From the cell containing the given text, extract its center point as (X, Y) coordinate. 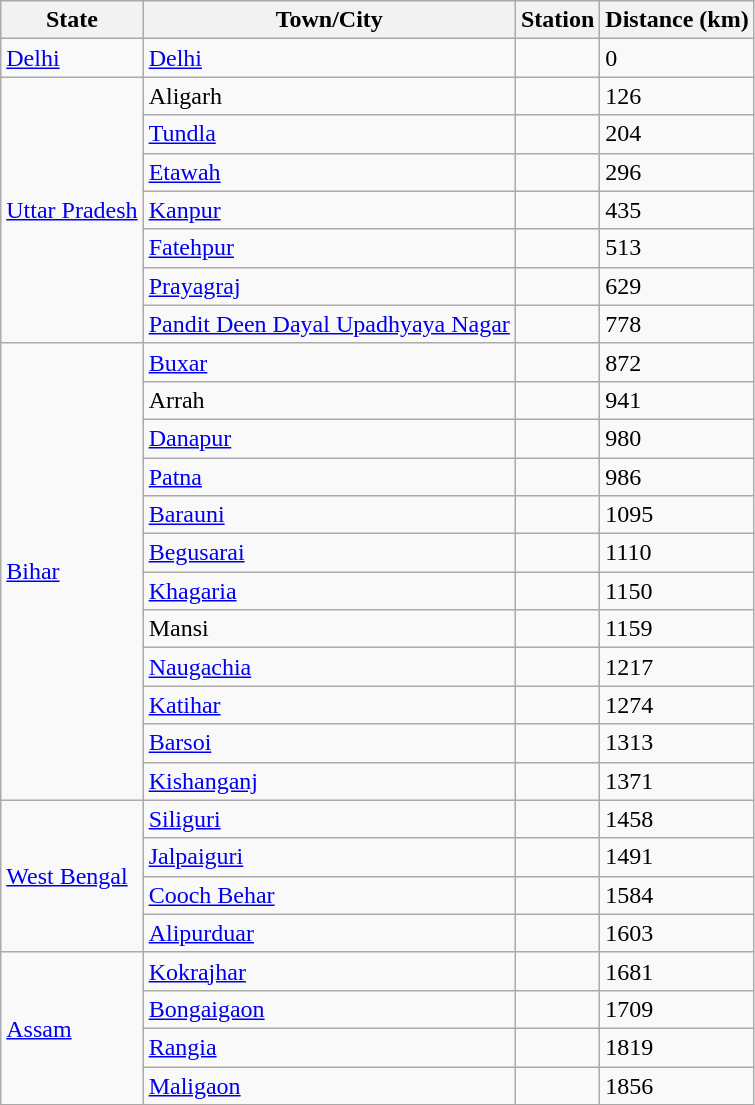
1709 (677, 1009)
Tundla (329, 134)
1681 (677, 971)
1491 (677, 857)
Buxar (329, 362)
Kishanganj (329, 781)
Maligaon (329, 1085)
Fatehpur (329, 248)
Alipurduar (329, 933)
1371 (677, 781)
1110 (677, 553)
1458 (677, 819)
435 (677, 210)
204 (677, 134)
513 (677, 248)
Cooch Behar (329, 895)
Arrah (329, 400)
Bongaigaon (329, 1009)
126 (677, 96)
Distance (km) (677, 20)
1819 (677, 1047)
Kanpur (329, 210)
1603 (677, 933)
Aligarh (329, 96)
Etawah (329, 172)
Danapur (329, 438)
941 (677, 400)
0 (677, 58)
Patna (329, 477)
Station (557, 20)
Uttar Pradesh (72, 210)
1095 (677, 515)
1217 (677, 667)
Katihar (329, 705)
629 (677, 286)
296 (677, 172)
Pandit Deen Dayal Upadhyaya Nagar (329, 324)
Khagaria (329, 591)
Kokrajhar (329, 971)
Begusarai (329, 553)
State (72, 20)
Rangia (329, 1047)
1313 (677, 743)
Assam (72, 1028)
Siliguri (329, 819)
872 (677, 362)
1159 (677, 629)
Jalpaiguri (329, 857)
West Bengal (72, 876)
1150 (677, 591)
Town/City (329, 20)
Mansi (329, 629)
Barsoi (329, 743)
986 (677, 477)
1584 (677, 895)
778 (677, 324)
Bihar (72, 572)
1856 (677, 1085)
980 (677, 438)
1274 (677, 705)
Barauni (329, 515)
Prayagraj (329, 286)
Naugachia (329, 667)
